Find where the given text appears and provide that cell's center as [X, Y] coordinate. 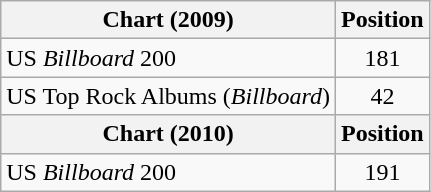
181 [383, 58]
US Top Rock Albums (Billboard) [168, 96]
191 [383, 172]
42 [383, 96]
Chart (2010) [168, 134]
Chart (2009) [168, 20]
